Capture the cell that displays the provided text and extract its [x, y] central coordinate. 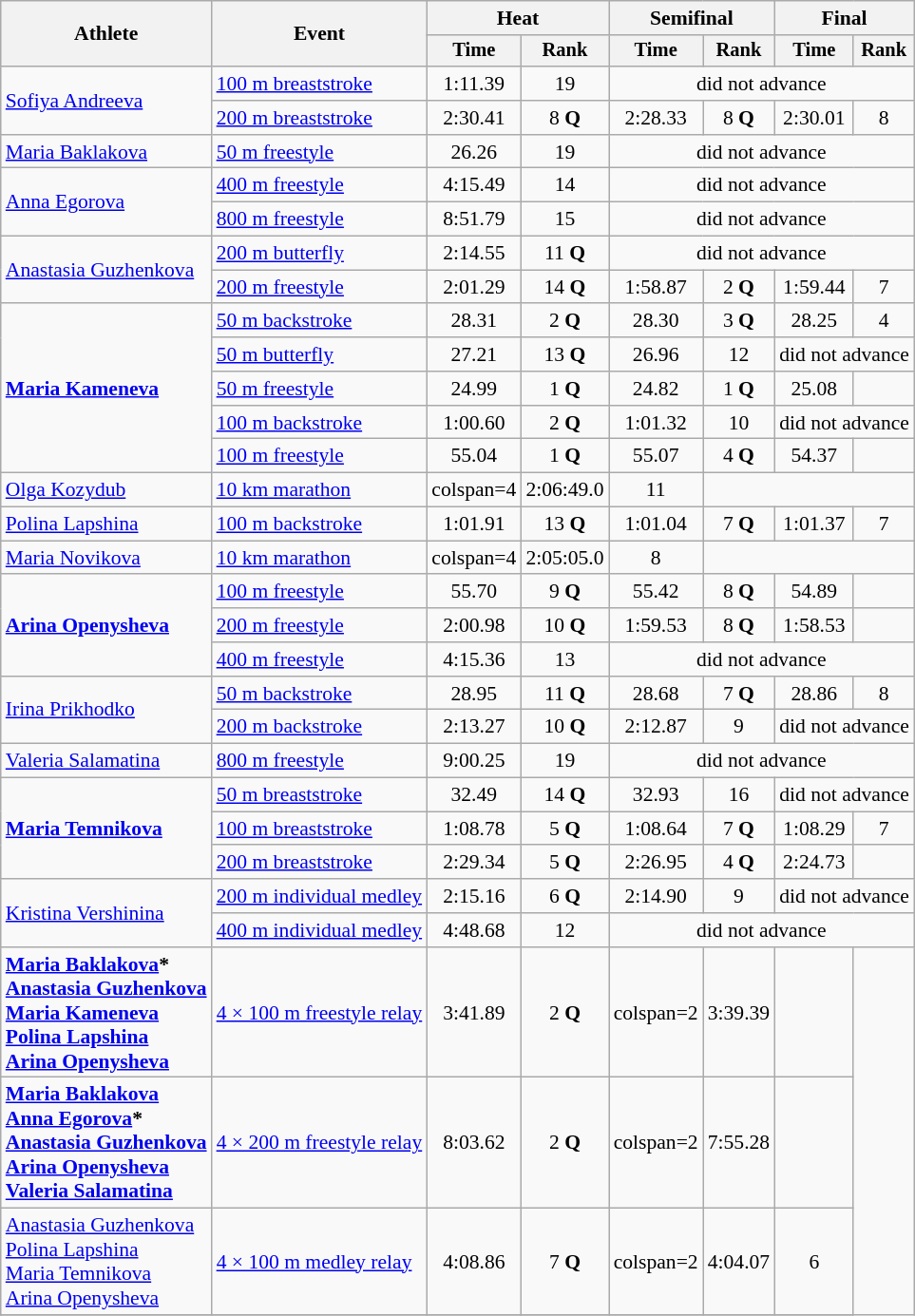
2:00.98 [473, 625]
9:00.25 [473, 761]
Athlete [106, 34]
Maria BaklakovaAnna Egorova*Anastasia GuzhenkovaArina OpenyshevaValeria Salamatina [106, 1143]
1:08.29 [813, 829]
32.49 [473, 795]
Event [319, 34]
1:01.32 [656, 423]
2:01.29 [473, 287]
Maria Kameneva [106, 389]
7:55.28 [739, 1143]
Polina Lapshina [106, 524]
25.08 [813, 389]
1:08.64 [656, 829]
26.26 [473, 152]
Maria Novikova [106, 558]
2:06:49.0 [564, 490]
1:58.87 [656, 287]
1:11.39 [473, 84]
1:59.44 [813, 287]
6 [813, 1262]
24.82 [656, 389]
2:05:05.0 [564, 558]
Olga Kozydub [106, 490]
15 [564, 219]
4 × 100 m freestyle relay [319, 1013]
24.99 [473, 389]
4:04.07 [739, 1262]
1:00.60 [473, 423]
2:30.01 [813, 118]
Maria Baklakova [106, 152]
Anna Egorova [106, 201]
28.31 [473, 321]
Valeria Salamatina [106, 761]
400 m individual medley [319, 930]
4:08.86 [473, 1262]
2:14.90 [656, 896]
200 m individual medley [319, 896]
4 × 100 m medley relay [319, 1262]
1:58.53 [813, 625]
55.07 [656, 456]
27.21 [473, 354]
32.93 [656, 795]
Maria Baklakova*Anastasia GuzhenkovaMaria KamenevaPolina LapshinaArina Openysheva [106, 1013]
26.96 [656, 354]
Sofiya Andreeva [106, 101]
Arina Openysheva [106, 625]
200 m butterfly [319, 254]
4 × 200 m freestyle relay [319, 1143]
28.68 [656, 694]
4:15.49 [473, 185]
Anastasia GuzhenkovaPolina LapshinaMaria TemnikovaArina Openysheva [106, 1262]
50 m butterfly [319, 354]
3:41.89 [473, 1013]
Irina Prikhodko [106, 711]
55.70 [473, 592]
6 Q [564, 896]
Kristina Vershinina [106, 912]
8:03.62 [473, 1143]
54.89 [813, 592]
2:26.95 [656, 863]
2:29.34 [473, 863]
4:15.36 [473, 659]
Semifinal [692, 18]
54.37 [813, 456]
1:01.04 [656, 524]
1:01.91 [473, 524]
Heat [517, 18]
Maria Temnikova [106, 829]
10 [739, 423]
28.30 [656, 321]
Anastasia Guzhenkova [106, 270]
1:01.37 [813, 524]
2:28.33 [656, 118]
28.86 [813, 694]
3 Q [739, 321]
16 [739, 795]
13 [564, 659]
1:08.78 [473, 829]
14 [564, 185]
1:59.53 [656, 625]
4 [884, 321]
9 Q [564, 592]
2:30.41 [473, 118]
55.04 [473, 456]
55.42 [656, 592]
2:24.73 [813, 863]
2:13.27 [473, 727]
28.25 [813, 321]
50 m breaststroke [319, 795]
28.95 [473, 694]
11 [656, 490]
200 m backstroke [319, 727]
4:48.68 [473, 930]
Final [844, 18]
2:15.16 [473, 896]
2:12.87 [656, 727]
8:51.79 [473, 219]
2:14.55 [473, 254]
3:39.39 [739, 1013]
